Detect which cell encompasses the target text, then output its (x, y) center coordinate. 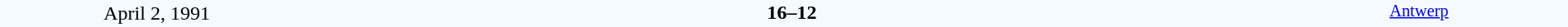
16–12 (791, 12)
Antwerp (1419, 13)
April 2, 1991 (157, 13)
